Return the [X, Y] coordinate for the center point of the cell that contains the specified text.  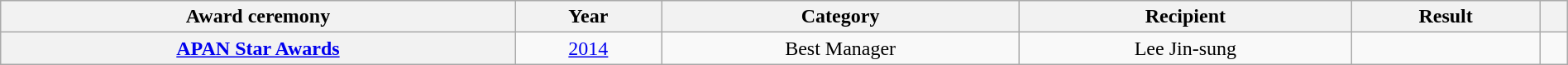
Year [588, 17]
Lee Jin-sung [1186, 48]
Category [840, 17]
Result [1446, 17]
Best Manager [840, 48]
Recipient [1186, 17]
Award ceremony [258, 17]
APAN Star Awards [258, 48]
2014 [588, 48]
